Output the [X, Y] coordinate of the center of the cell containing the given text.  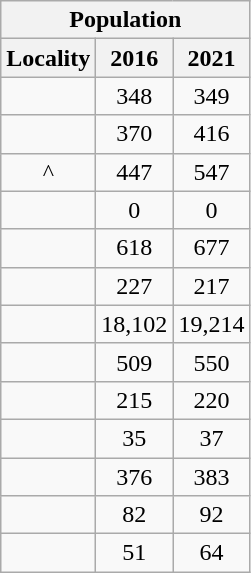
509 [134, 362]
18,102 [134, 324]
349 [212, 96]
2016 [134, 58]
217 [212, 286]
Locality [48, 58]
416 [212, 134]
82 [134, 515]
37 [212, 438]
550 [212, 362]
^ [48, 172]
51 [134, 553]
370 [134, 134]
220 [212, 400]
618 [134, 248]
35 [134, 438]
Population [126, 20]
348 [134, 96]
19,214 [212, 324]
447 [134, 172]
215 [134, 400]
227 [134, 286]
677 [212, 248]
383 [212, 477]
64 [212, 553]
376 [134, 477]
547 [212, 172]
2021 [212, 58]
92 [212, 515]
